Identify which cell holds the provided text, then report its (x, y) central coordinate. 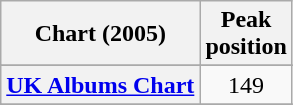
UK Albums Chart (100, 85)
149 (246, 85)
Peak position (246, 34)
Chart (2005) (100, 34)
